Return (X, Y) of the center of cell containing provided text 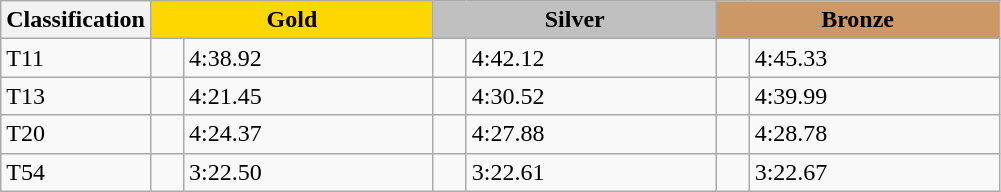
T54 (76, 172)
4:45.33 (874, 58)
Classification (76, 20)
4:30.52 (591, 96)
Bronze (858, 20)
4:42.12 (591, 58)
Gold (292, 20)
4:39.99 (874, 96)
T13 (76, 96)
4:27.88 (591, 134)
3:22.50 (308, 172)
4:38.92 (308, 58)
T11 (76, 58)
3:22.61 (591, 172)
4:28.78 (874, 134)
Silver (574, 20)
4:21.45 (308, 96)
T20 (76, 134)
3:22.67 (874, 172)
4:24.37 (308, 134)
